Provide the (X, Y) coordinate of the cell's center where the given text is located.  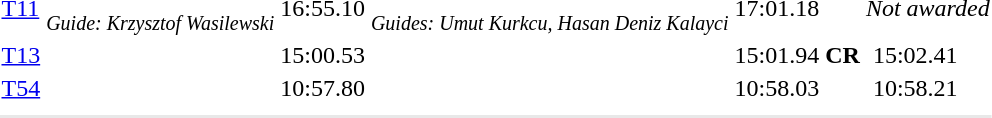
T13 (21, 55)
15:00.53 (323, 55)
T54 (21, 88)
10:58.21 (931, 88)
15:01.94 CR (797, 55)
10:57.80 (323, 88)
15:02.41 (931, 55)
10:58.03 (797, 88)
